Determine the [X, Y] coordinate at the center of the cell enclosing the given text.  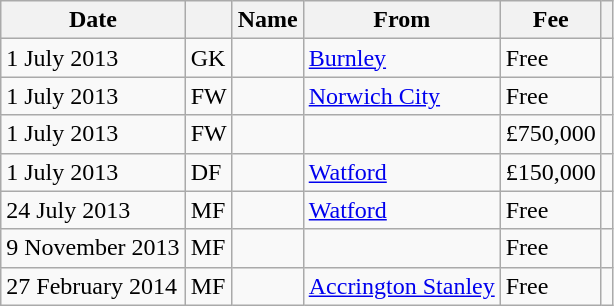
Norwich City [402, 96]
From [402, 20]
£150,000 [550, 172]
DF [208, 172]
Name [268, 20]
Burnley [402, 58]
Accrington Stanley [402, 286]
Fee [550, 20]
£750,000 [550, 134]
27 February 2014 [93, 286]
9 November 2013 [93, 248]
24 July 2013 [93, 210]
GK [208, 58]
Date [93, 20]
